Find where the given text appears and provide that cell's center as [X, Y] coordinate. 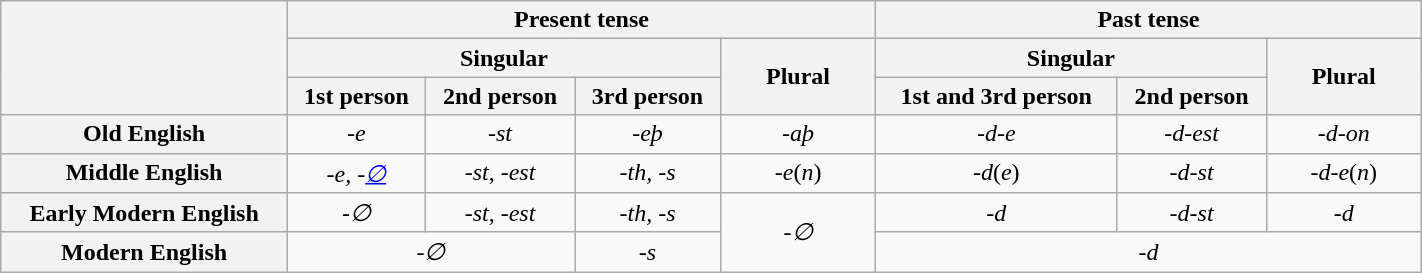
-e(n) [798, 173]
-d-est [1192, 134]
-d-on [1344, 134]
-eþ [648, 134]
Middle English [144, 173]
-e [356, 134]
1st and 3rd person [996, 96]
-d-e(n) [1344, 173]
-e, -∅ [356, 173]
Present tense [581, 20]
1st person [356, 96]
-d(e) [996, 173]
Past tense [1149, 20]
Modern English [144, 252]
-d-e [996, 134]
Early Modern English [144, 213]
-aþ [798, 134]
3rd person [648, 96]
-s [648, 252]
-st [500, 134]
Old English [144, 134]
